Identify which cell holds the provided text, then report its [X, Y] central coordinate. 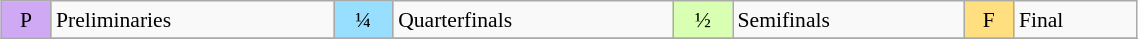
Quarterfinals [533, 20]
½ [702, 20]
¼ [364, 20]
Final [1076, 20]
P [26, 20]
Semifinals [848, 20]
Preliminaries [192, 20]
F [989, 20]
